Find where the given text appears and provide that cell's center as [X, Y] coordinate. 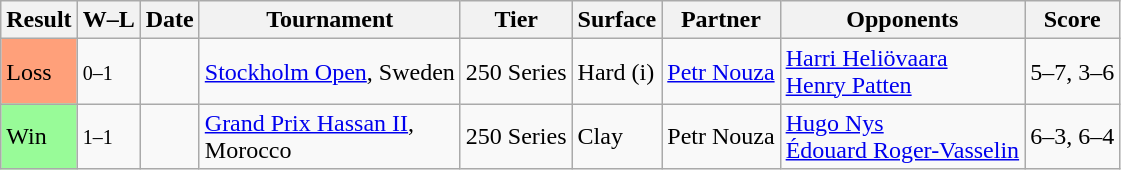
Tournament [330, 20]
Opponents [902, 20]
1–1 [108, 136]
Hard (i) [617, 72]
Harri Heliövaara Henry Patten [902, 72]
Tier [516, 20]
Result [39, 20]
0–1 [108, 72]
Hugo Nys Édouard Roger-Vasselin [902, 136]
Surface [617, 20]
Loss [39, 72]
Win [39, 136]
Partner [721, 20]
W–L [108, 20]
Grand Prix Hassan II,Morocco [330, 136]
Score [1072, 20]
6–3, 6–4 [1072, 136]
5–7, 3–6 [1072, 72]
Stockholm Open, Sweden [330, 72]
Clay [617, 136]
Date [170, 20]
